For the text-containing cell, return its midpoint in (x, y) coordinate format. 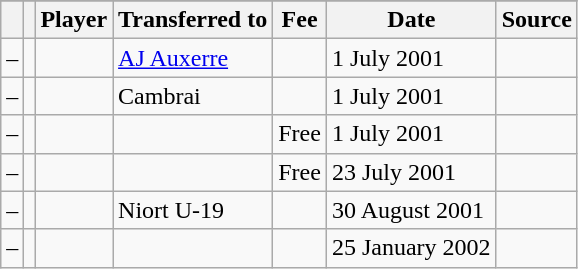
Player (74, 20)
Niort U-19 (193, 210)
25 January 2002 (411, 248)
30 August 2001 (411, 210)
Fee (300, 20)
Cambrai (193, 96)
Transferred to (193, 20)
Date (411, 20)
23 July 2001 (411, 172)
AJ Auxerre (193, 58)
Source (536, 20)
